From the cell containing the given text, extract its center point as (x, y) coordinate. 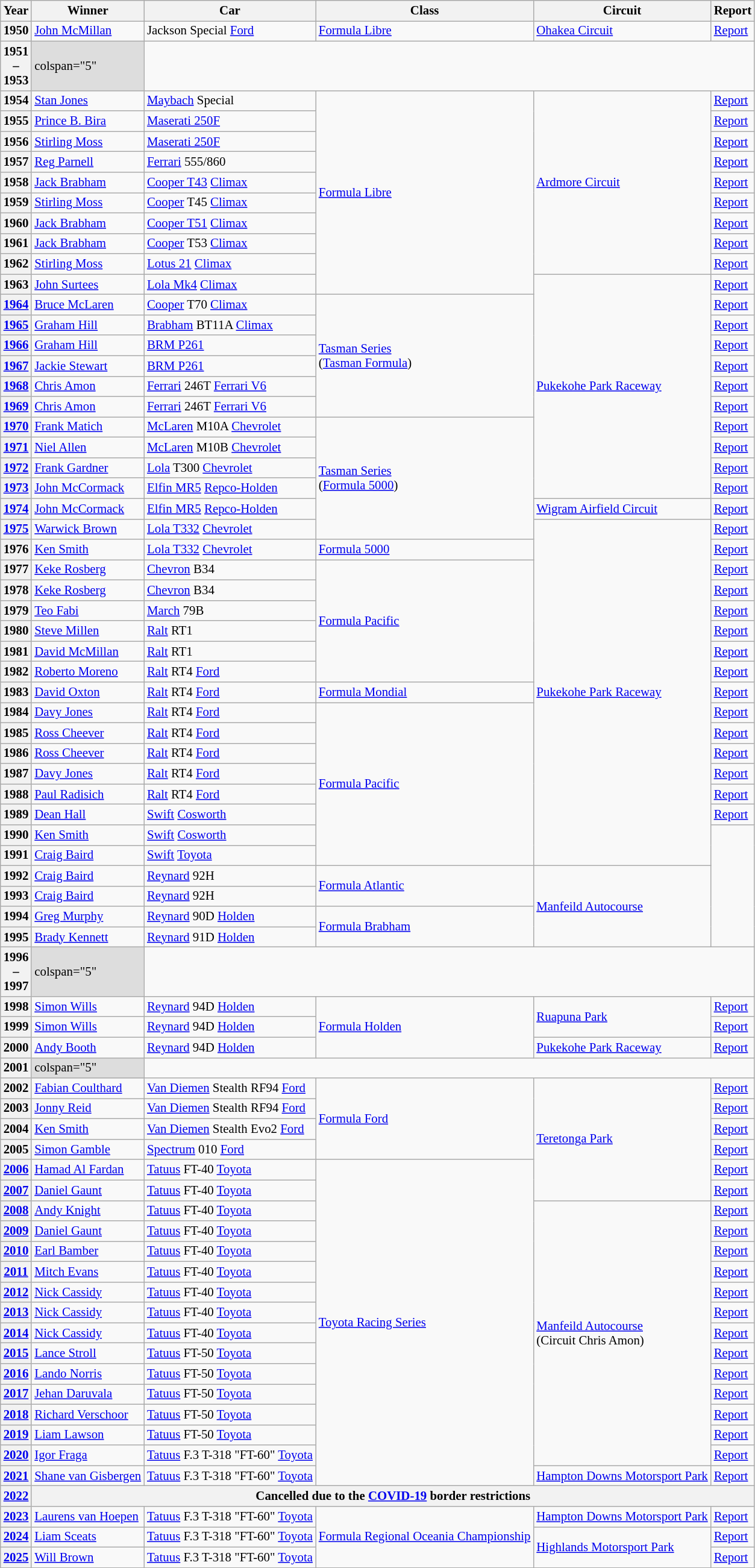
Formula 5000 (425, 550)
1998 (16, 1006)
McLaren M10A Chevrolet (230, 427)
Frank Gardner (88, 468)
1982 (16, 672)
2015 (16, 1353)
1987 (16, 774)
Spectrum 010 Ford (230, 1149)
1975 (16, 529)
Cooper T51 Climax (230, 223)
2000 (16, 1047)
Bruce McLaren (88, 305)
Niel Allen (88, 448)
Formula Regional Oceania Championship (425, 1537)
Lola Mk4 Climax (230, 284)
1972 (16, 468)
2012 (16, 1292)
Cooper T45 Climax (230, 202)
1950 (16, 31)
Ohakea Circuit (622, 31)
Teretonga Park (622, 1139)
Swift Toyota (230, 855)
Formula Brabham (425, 927)
Reynard 91D Holden (230, 937)
McLaren M10B Chevrolet (230, 448)
Jackie Stewart (88, 366)
David Oxton (88, 692)
1957 (16, 162)
2013 (16, 1312)
2010 (16, 1252)
1954 (16, 101)
Greg Murphy (88, 917)
1999 (16, 1027)
Tasman Series(Tasman Formula) (425, 356)
Formula Atlantic (425, 886)
1973 (16, 488)
Toyota Racing Series (425, 1323)
Cancelled due to the COVID-19 border restrictions (393, 1496)
1996–1997 (16, 972)
2017 (16, 1394)
Ardmore Circuit (622, 182)
Wigram Airfield Circuit (622, 509)
Liam Lawson (88, 1435)
1983 (16, 692)
2007 (16, 1190)
2011 (16, 1272)
2021 (16, 1476)
Ferrari 555/860 (230, 162)
Will Brown (88, 1557)
2006 (16, 1170)
1969 (16, 407)
2019 (16, 1435)
Brady Kennett (88, 937)
2016 (16, 1374)
Brabham BT11A Climax (230, 325)
John Surtees (88, 284)
1995 (16, 937)
2001 (16, 1068)
1985 (16, 733)
1962 (16, 264)
March 79B (230, 610)
Reg Parnell (88, 162)
1979 (16, 610)
Laurens van Hoepen (88, 1517)
Roberto Moreno (88, 672)
2020 (16, 1455)
1974 (16, 509)
Jonny Reid (88, 1109)
2009 (16, 1231)
2022 (16, 1496)
Andy Knight (88, 1211)
Igor Fraga (88, 1455)
1958 (16, 183)
Cooper T53 Climax (230, 243)
Andy Booth (88, 1047)
1986 (16, 753)
1967 (16, 366)
Formula Ford (425, 1118)
1992 (16, 876)
Jackson Special Ford (230, 31)
1961 (16, 243)
Formula Mondial (425, 692)
Ruapuna Park (622, 1017)
Steve Millen (88, 631)
David McMillan (88, 651)
1978 (16, 590)
1968 (16, 386)
Manfeild Autocourse(Circuit Chris Amon) (622, 1333)
Prince B. Bira (88, 121)
Lola T300 Chevrolet (230, 468)
Van Diemen Stealth Evo2 Ford (230, 1129)
1971 (16, 448)
1980 (16, 631)
1989 (16, 815)
2018 (16, 1414)
Warwick Brown (88, 529)
2002 (16, 1088)
1990 (16, 835)
1956 (16, 142)
2014 (16, 1333)
Lotus 21 Climax (230, 264)
1994 (16, 917)
Class (425, 11)
1976 (16, 550)
Winner (88, 11)
1966 (16, 345)
Manfeild Autocourse (622, 906)
Paul Radisich (88, 794)
1970 (16, 427)
Lando Norris (88, 1374)
Earl Bamber (88, 1252)
Circuit (622, 11)
Formula Holden (425, 1027)
1981 (16, 651)
Jehan Daruvala (88, 1394)
Fabian Coulthard (88, 1088)
Hamad Al Fardan (88, 1170)
2023 (16, 1517)
1977 (16, 570)
Year (16, 11)
1991 (16, 855)
Tasman Series(Formula 5000) (425, 478)
Shane van Gisbergen (88, 1476)
Lance Stroll (88, 1353)
1955 (16, 121)
2005 (16, 1149)
John McMillan (88, 31)
1984 (16, 713)
Simon Gamble (88, 1149)
2004 (16, 1129)
Mitch Evans (88, 1272)
2024 (16, 1537)
Cooper T70 Climax (230, 305)
1960 (16, 223)
Car (230, 11)
Cooper T43 Climax (230, 183)
Teo Fabi (88, 610)
Frank Matich (88, 427)
2008 (16, 1211)
1964 (16, 305)
1951–1953 (16, 66)
Reynard 90D Holden (230, 917)
Highlands Motorsport Park (622, 1547)
Maybach Special (230, 101)
1993 (16, 896)
1963 (16, 284)
2003 (16, 1109)
1965 (16, 325)
Stan Jones (88, 101)
2025 (16, 1557)
1988 (16, 794)
Liam Sceats (88, 1537)
1959 (16, 202)
Richard Verschoor (88, 1414)
Dean Hall (88, 815)
